Identify which cell holds the provided text, then report its [x, y] central coordinate. 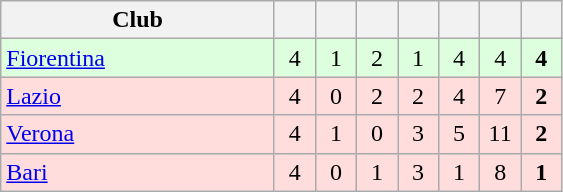
11 [500, 134]
Club [138, 20]
Fiorentina [138, 58]
7 [500, 96]
8 [500, 172]
Verona [138, 134]
Lazio [138, 96]
5 [460, 134]
Bari [138, 172]
